Output the (X, Y) coordinate of the center of the cell containing the given text.  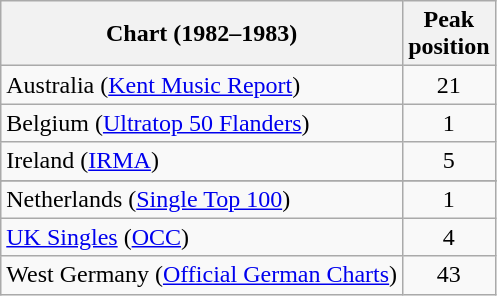
Belgium (Ultratop 50 Flanders) (202, 123)
4 (449, 237)
Ireland (IRMA) (202, 161)
West Germany (Official German Charts) (202, 275)
5 (449, 161)
21 (449, 85)
Australia (Kent Music Report) (202, 85)
UK Singles (OCC) (202, 237)
Chart (1982–1983) (202, 34)
Peakposition (449, 34)
Netherlands (Single Top 100) (202, 199)
43 (449, 275)
